Pinpoint the cell where the given text exists, returning its [x, y] midpoint coordinate. 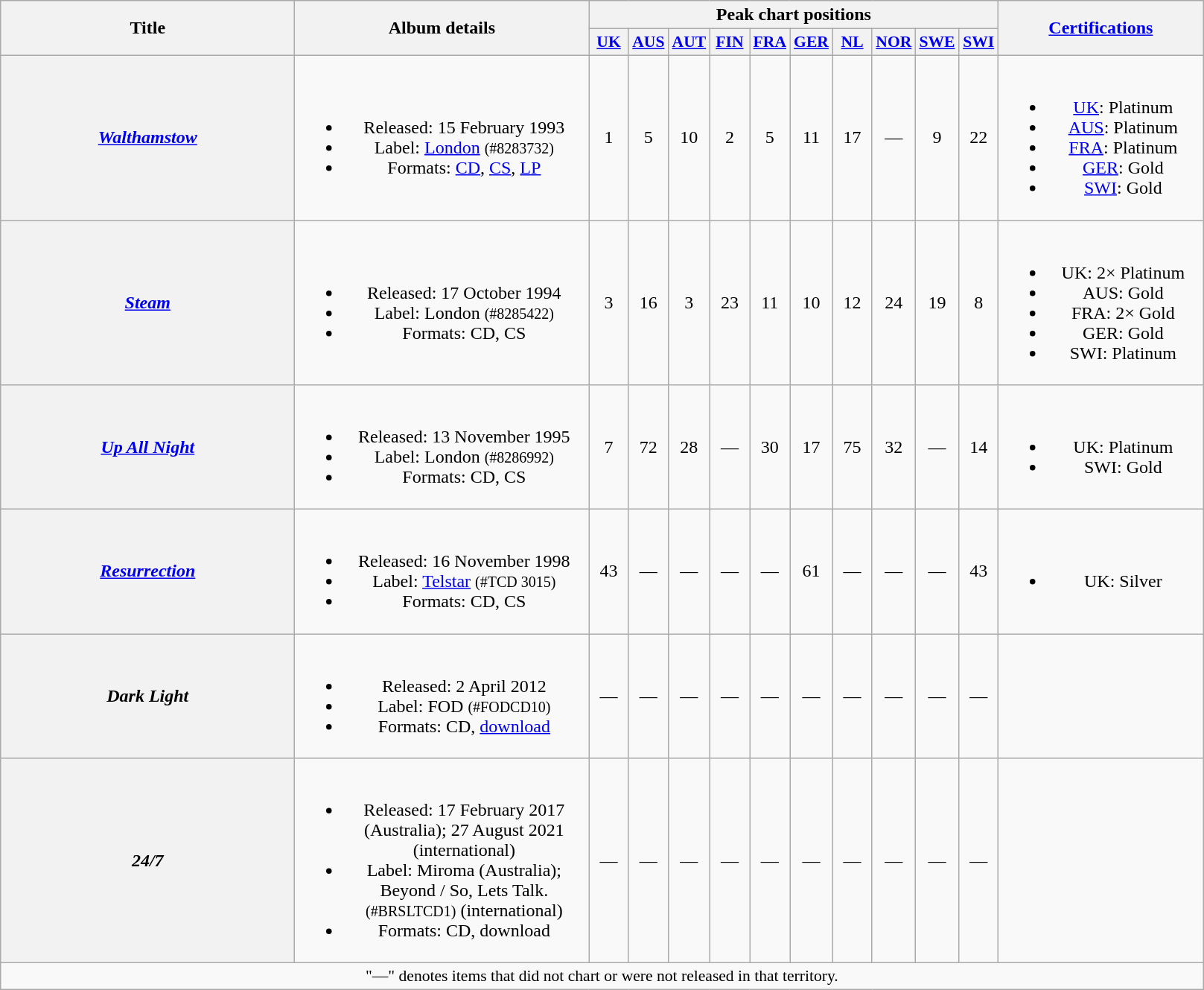
Released: 13 November 1995Label: London (#8286992)Formats: CD, CS [442, 447]
Resurrection [147, 572]
Released: 16 November 1998Label: Telstar (#TCD 3015)Formats: CD, CS [442, 572]
UK: PlatinumSWI: Gold [1101, 447]
NL [852, 42]
AUS [648, 42]
SWE [937, 42]
72 [648, 447]
9 [937, 137]
AUT [689, 42]
75 [852, 447]
61 [812, 572]
"—" denotes items that did not chart or were not released in that territory. [602, 977]
24 [894, 302]
19 [937, 302]
1 [609, 137]
Released: 17 October 1994Label: London (#8285422)Formats: CD, CS [442, 302]
UK: 2× PlatinumAUS: GoldFRA: 2× GoldGER: GoldSWI: Platinum [1101, 302]
GER [812, 42]
Walthamstow [147, 137]
12 [852, 302]
SWI [978, 42]
2 [730, 137]
UK [609, 42]
Released: 2 April 2012Label: FOD (#FODCD10)Formats: CD, download [442, 696]
UK: Silver [1101, 572]
24/7 [147, 861]
14 [978, 447]
8 [978, 302]
28 [689, 447]
16 [648, 302]
7 [609, 447]
Dark Light [147, 696]
Peak chart positions [794, 15]
FIN [730, 42]
Steam [147, 302]
32 [894, 447]
Certifications [1101, 28]
Released: 15 February 1993Label: London (#8283732)Formats: CD, CS, LP [442, 137]
Album details [442, 28]
30 [770, 447]
NOR [894, 42]
23 [730, 302]
UK: PlatinumAUS: PlatinumFRA: PlatinumGER: GoldSWI: Gold [1101, 137]
FRA [770, 42]
22 [978, 137]
Title [147, 28]
Up All Night [147, 447]
